Find where the given text appears and provide that cell's center as (X, Y) coordinate. 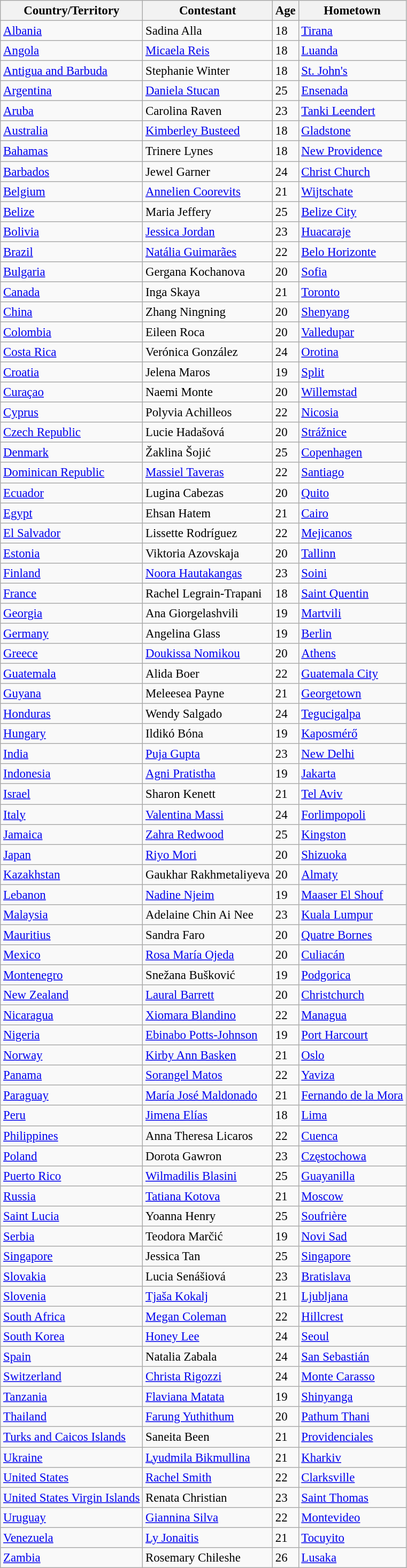
26 (286, 1558)
New Zealand (72, 995)
Podgorica (352, 975)
United States (72, 1477)
Puerto Rico (72, 1176)
Kuala Lumpur (352, 915)
Antigua and Barbuda (72, 71)
Cyprus (72, 413)
Culiacán (352, 955)
Athens (352, 654)
Philippines (72, 1136)
Guyana (72, 694)
Jessica Tan (208, 1256)
Jessica Jordan (208, 231)
Daniela Stucan (208, 91)
Belo Horizonte (352, 252)
Doukissa Nomikou (208, 654)
Dominican Republic (72, 473)
Greece (72, 654)
South Korea (72, 1337)
Zhang Ningning (208, 312)
Gergana Kochanova (208, 272)
Italy (72, 814)
Turks and Caicos Islands (72, 1437)
Jelena Maros (208, 372)
Tatiana Kotova (208, 1196)
Thailand (72, 1417)
Denmark (72, 453)
Massiel Taveras (208, 473)
Shinyanga (352, 1397)
Honey Lee (208, 1337)
Inga Skaya (208, 292)
Xiomara Blandino (208, 1015)
India (72, 754)
Montevideo (352, 1517)
Quito (352, 493)
Mexico (72, 955)
Gaukhar Rakhmetaliyeva (208, 874)
Naemi Monte (208, 392)
Santiago (352, 473)
France (72, 593)
Shenyang (352, 312)
Israel (72, 794)
Spain (72, 1357)
Sadina Alla (208, 31)
Hillcrest (352, 1317)
Paraguay (72, 1096)
Belize (72, 212)
Argentina (72, 91)
Farung Yuthithum (208, 1417)
Guatemala City (352, 674)
Croatia (72, 372)
Panama (72, 1075)
Wendy Salgado (208, 714)
Russia (72, 1196)
Australia (72, 131)
Forlimpopoli (352, 814)
Megan Coleman (208, 1317)
Age (286, 11)
New Providence (352, 151)
Switzerland (72, 1377)
Ly Jonaitis (208, 1538)
Slovakia (72, 1276)
Malaysia (72, 915)
Tanki Leendert (352, 111)
Maria Jeffery (208, 212)
Saneita Been (208, 1437)
San Sebastián (352, 1357)
Hungary (72, 734)
Yoanna Henry (208, 1216)
Almaty (352, 874)
Peru (72, 1116)
El Salvador (72, 533)
Anna Theresa Licaros (208, 1136)
Slovenia (72, 1297)
Ensenada (352, 91)
Viktoria Azovskaja (208, 553)
Agni Pratistha (208, 774)
Fernando de la Mora (352, 1096)
Adelaine Chin Ai Nee (208, 915)
Strážnice (352, 432)
Martvili (352, 614)
Flaviana Matata (208, 1397)
Micaela Reis (208, 51)
Zambia (72, 1558)
Puja Gupta (208, 754)
Verónica González (208, 352)
Czech Republic (72, 432)
Teodora Marčić (208, 1236)
Uruguay (72, 1517)
Rachel Smith (208, 1477)
Japan (72, 855)
Toronto (352, 292)
Honduras (72, 714)
Trinere Lynes (208, 151)
Gladstone (352, 131)
Contestant (208, 11)
Soini (352, 573)
Soufrière (352, 1216)
Bahamas (72, 151)
Snežana Bušković (208, 975)
Noora Hautakangas (208, 573)
Ildikó Bóna (208, 734)
Wilmadilis Blasini (208, 1176)
Žaklina Šojić (208, 453)
Aruba (72, 111)
Angola (72, 51)
Shizuoka (352, 855)
Lusaka (352, 1558)
Angelina Glass (208, 633)
Bratislava (352, 1276)
Kazakhstan (72, 874)
Port Harcourt (352, 1035)
Estonia (72, 553)
Christ Church (352, 172)
Cuenca (352, 1136)
United States Virgin Islands (72, 1497)
Saint Lucia (72, 1216)
Hometown (352, 11)
Guayanilla (352, 1176)
New Delhi (352, 754)
Clarksville (352, 1477)
Mauritius (72, 935)
Luanda (352, 51)
Kharkiv (352, 1457)
Ebinabo Potts-Johnson (208, 1035)
Sofia (352, 272)
Novi Sad (352, 1236)
Berlin (352, 633)
Christchurch (352, 995)
Copenhagen (352, 453)
Lissette Rodríguez (208, 533)
Willemstad (352, 392)
Serbia (72, 1236)
Lucia Senášiová (208, 1276)
Tanzania (72, 1397)
China (72, 312)
Kingston (352, 834)
Saint Thomas (352, 1497)
Ukraine (72, 1457)
Canada (72, 292)
Maaser El Shouf (352, 895)
Finland (72, 573)
Norway (72, 1055)
Costa Rica (72, 352)
Egypt (72, 513)
Bulgaria (72, 272)
Curaçao (72, 392)
Seoul (352, 1337)
Barbados (72, 172)
Montenegro (72, 975)
Nicaragua (72, 1015)
Wijtschate (352, 191)
Jakarta (352, 774)
Tegucigalpa (352, 714)
Mejicanos (352, 533)
Cairo (352, 513)
Laural Barrett (208, 995)
Yaviza (352, 1075)
Poland (72, 1156)
Riyo Mori (208, 855)
Zahra Redwood (208, 834)
Kaposmérő (352, 734)
Orotina (352, 352)
Rosemary Chileshe (208, 1558)
Natália Guimarães (208, 252)
Oslo (352, 1055)
Tocuyito (352, 1538)
Ehsan Hatem (208, 513)
Belize City (352, 212)
Saint Quentin (352, 593)
Rosa María Ojeda (208, 955)
Bolivia (72, 231)
María José Maldonado (208, 1096)
St. John's (352, 71)
Nigeria (72, 1035)
Venezuela (72, 1538)
Renata Christian (208, 1497)
Dorota Gawron (208, 1156)
Lugina Cabezas (208, 493)
Sandra Faro (208, 935)
Albania (72, 31)
Providenciales (352, 1437)
Częstochowa (352, 1156)
Lima (352, 1116)
Jimena Elías (208, 1116)
Carolina Raven (208, 111)
Split (352, 372)
Georgetown (352, 694)
Jamaica (72, 834)
Valledupar (352, 332)
Tel Aviv (352, 794)
Indonesia (72, 774)
Managua (352, 1015)
Germany (72, 633)
Georgia (72, 614)
Giannina Silva (208, 1517)
Alida Boer (208, 674)
Ecuador (72, 493)
Sorangel Matos (208, 1075)
Lyudmila Bikmullina (208, 1457)
Quatre Bornes (352, 935)
Ljubljana (352, 1297)
Natalia Zabala (208, 1357)
Tjaša Kokalj (208, 1297)
Eileen Roca (208, 332)
Monte Carasso (352, 1377)
Valentina Massi (208, 814)
Rachel Legrain-Trapani (208, 593)
Belgium (72, 191)
Colombia (72, 332)
Guatemala (72, 674)
Christa Rigozzi (208, 1377)
Lucie Hadašová (208, 432)
Meleesea Payne (208, 694)
Sharon Kenett (208, 794)
Pathum Thani (352, 1417)
Moscow (352, 1196)
Tallinn (352, 553)
Annelien Coorevits (208, 191)
Nicosia (352, 413)
Jewel Garner (208, 172)
Brazil (72, 252)
Tirana (352, 31)
Kirby Ann Basken (208, 1055)
South Africa (72, 1317)
Ana Giorgelashvili (208, 614)
Stephanie Winter (208, 71)
Nadine Njeim (208, 895)
Lebanon (72, 895)
Country/Territory (72, 11)
Polyvia Achilleos (208, 413)
Kimberley Busteed (208, 131)
Huacaraje (352, 231)
